Pinpoint the cell where the given text exists, returning its (X, Y) midpoint coordinate. 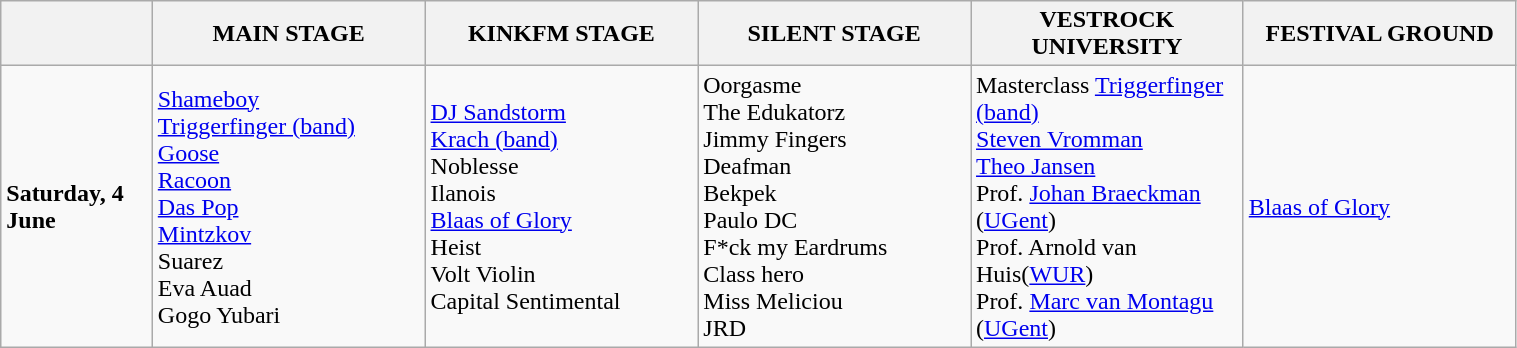
SILENT STAGE (834, 34)
FESTIVAL GROUND (1380, 34)
VESTROCK UNIVERSITY (1106, 34)
Masterclass Triggerfinger (band) Steven Vromman Theo Jansen Prof. Johan Braeckman (UGent) Prof. Arnold van Huis(WUR) Prof. Marc van Montagu (UGent) (1106, 206)
MAIN STAGE (288, 34)
Saturday, 4 June (77, 206)
Oorgasme The Edukatorz Jimmy Fingers Deafman Bekpek Paulo DC F*ck my Eardrums Class hero Miss Meliciou JRD (834, 206)
ShameboyTriggerfinger (band)GooseRacoonDas Pop MintzkovSuarezEva AuadGogo Yubari (288, 206)
KINKFM STAGE (562, 34)
DJ Sandstorm Krach (band) NoblesseIlanoisBlaas of GloryHeistVolt ViolinCapital Sentimental (562, 206)
Blaas of Glory (1380, 206)
